Capture the cell that displays the provided text and extract its [X, Y] central coordinate. 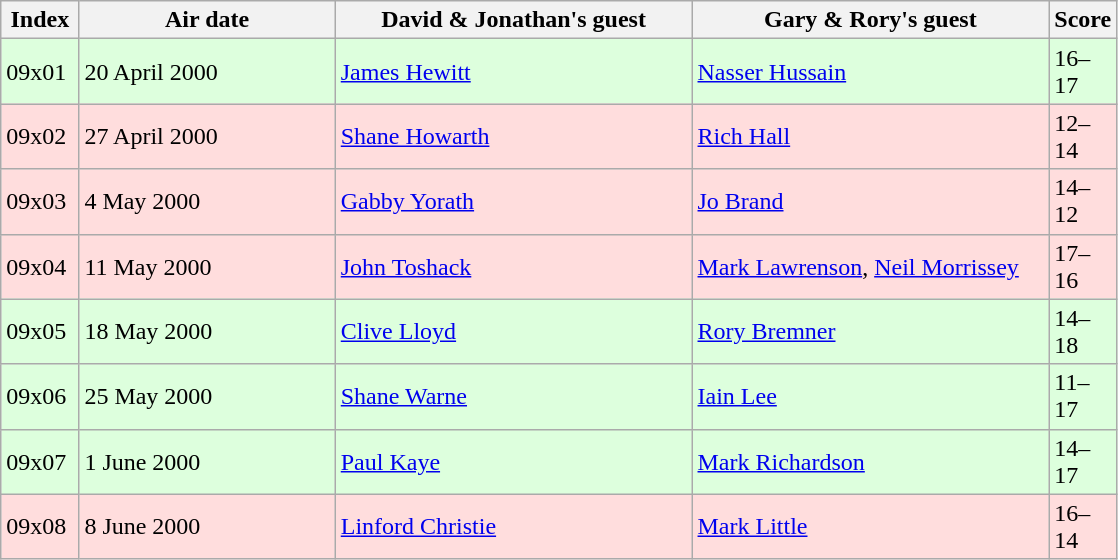
09x03 [40, 202]
Shane Warne [514, 396]
1 June 2000 [207, 462]
09x02 [40, 136]
09x07 [40, 462]
Mark Little [870, 526]
14–12 [1083, 202]
Jo Brand [870, 202]
14–18 [1083, 332]
27 April 2000 [207, 136]
Rory Bremner [870, 332]
25 May 2000 [207, 396]
Clive Lloyd [514, 332]
16–17 [1083, 72]
12–14 [1083, 136]
14–17 [1083, 462]
09x01 [40, 72]
20 April 2000 [207, 72]
David & Jonathan's guest [514, 20]
Shane Howarth [514, 136]
Air date [207, 20]
Gary & Rory's guest [870, 20]
4 May 2000 [207, 202]
Mark Lawrenson, Neil Morrissey [870, 266]
James Hewitt [514, 72]
Linford Christie [514, 526]
16–14 [1083, 526]
18 May 2000 [207, 332]
8 June 2000 [207, 526]
Score [1083, 20]
John Toshack [514, 266]
Gabby Yorath [514, 202]
09x04 [40, 266]
Paul Kaye [514, 462]
09x08 [40, 526]
09x06 [40, 396]
09x05 [40, 332]
11–17 [1083, 396]
11 May 2000 [207, 266]
Mark Richardson [870, 462]
Index [40, 20]
Rich Hall [870, 136]
17–16 [1083, 266]
Iain Lee [870, 396]
Nasser Hussain [870, 72]
